Output the [X, Y] coordinate of the center of the cell containing the given text.  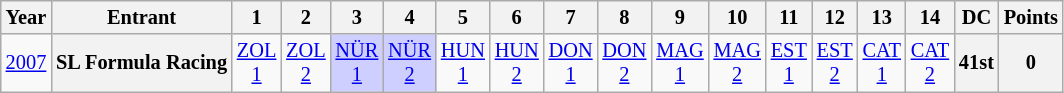
Year [26, 17]
11 [789, 17]
DON2 [624, 63]
ZOL2 [306, 63]
Points [1031, 17]
EST2 [835, 63]
2 [306, 17]
1 [256, 17]
14 [930, 17]
HUN1 [463, 63]
4 [410, 17]
MAG1 [680, 63]
0 [1031, 63]
8 [624, 17]
HUN2 [517, 63]
5 [463, 17]
ZOL1 [256, 63]
MAG2 [738, 63]
DON1 [571, 63]
Entrant [142, 17]
9 [680, 17]
41st [976, 63]
6 [517, 17]
7 [571, 17]
3 [358, 17]
NÜR2 [410, 63]
EST1 [789, 63]
13 [882, 17]
SL Formula Racing [142, 63]
CAT2 [930, 63]
2007 [26, 63]
10 [738, 17]
CAT1 [882, 63]
NÜR1 [358, 63]
12 [835, 17]
DC [976, 17]
